Determine the (X, Y) coordinate at the center of the cell enclosing the given text.  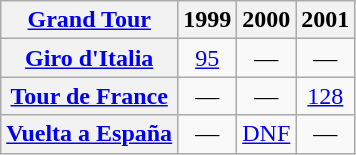
2001 (326, 20)
1999 (208, 20)
Vuelta a España (90, 134)
2000 (266, 20)
DNF (266, 134)
Grand Tour (90, 20)
95 (208, 58)
Giro d'Italia (90, 58)
Tour de France (90, 96)
128 (326, 96)
